Identify which cell holds the provided text, then report its (X, Y) central coordinate. 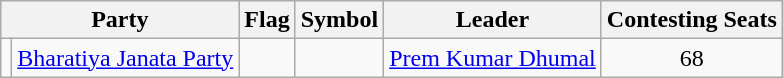
Party (120, 20)
Contesting Seats (692, 20)
Bharatiya Janata Party (126, 58)
Flag (267, 20)
Symbol (339, 20)
Leader (493, 20)
Prem Kumar Dhumal (493, 58)
68 (692, 58)
